Capture the cell that displays the provided text and extract its [x, y] central coordinate. 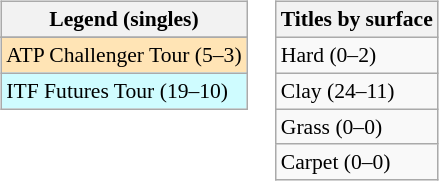
Hard (0–2) [357, 55]
ATP Challenger Tour (5–3) [124, 55]
Carpet (0–0) [357, 162]
Grass (0–0) [357, 127]
Legend (singles) [124, 20]
ITF Futures Tour (19–10) [124, 91]
Titles by surface [357, 20]
Clay (24–11) [357, 91]
